For the text-containing cell, return its midpoint in [x, y] coordinate format. 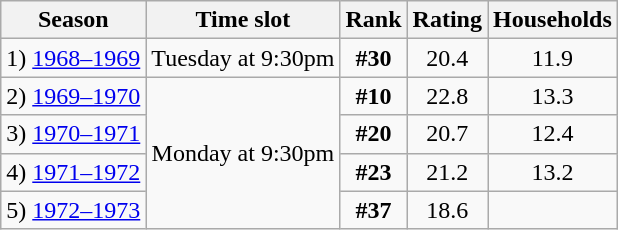
2) 1969–1970 [74, 96]
11.9 [553, 58]
#20 [374, 134]
13.2 [553, 172]
#23 [374, 172]
Rank [374, 20]
21.2 [447, 172]
20.4 [447, 58]
Tuesday at 9:30pm [243, 58]
3) 1970–1971 [74, 134]
Monday at 9:30pm [243, 153]
Time slot [243, 20]
5) 1972–1973 [74, 210]
4) 1971–1972 [74, 172]
22.8 [447, 96]
12.4 [553, 134]
Rating [447, 20]
20.7 [447, 134]
Households [553, 20]
18.6 [447, 210]
#10 [374, 96]
#30 [374, 58]
Season [74, 20]
13.3 [553, 96]
#37 [374, 210]
1) 1968–1969 [74, 58]
